From the cell containing the given text, extract its center point as (x, y) coordinate. 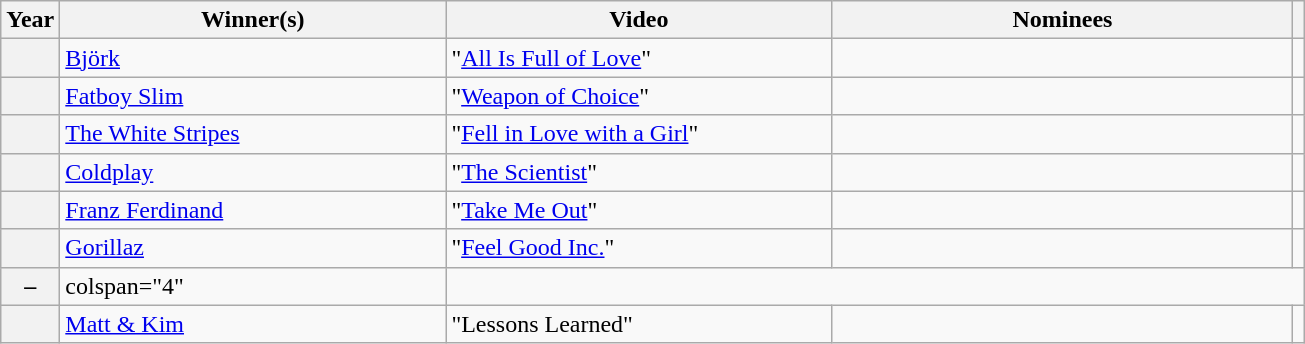
Winner(s) (253, 20)
"All Is Full of Love" (639, 58)
The White Stripes (253, 134)
"Weapon of Choice" (639, 96)
"The Scientist" (639, 172)
colspan="4" (253, 286)
Matt & Kim (253, 324)
Video (639, 20)
Franz Ferdinand (253, 210)
"Take Me Out" (639, 210)
"Feel Good Inc." (639, 248)
– (30, 286)
"Fell in Love with a Girl" (639, 134)
"Lessons Learned" (639, 324)
Nominees (1062, 20)
Gorillaz (253, 248)
Coldplay (253, 172)
Year (30, 20)
Björk (253, 58)
Fatboy Slim (253, 96)
